Determine the [X, Y] coordinate at the center of the cell enclosing the given text.  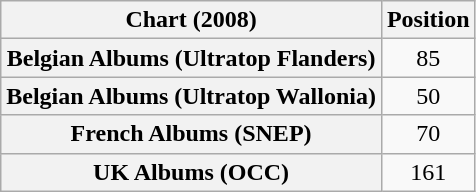
Chart (2008) [192, 20]
85 [428, 58]
French Albums (SNEP) [192, 134]
50 [428, 96]
161 [428, 172]
Belgian Albums (Ultratop Flanders) [192, 58]
70 [428, 134]
UK Albums (OCC) [192, 172]
Belgian Albums (Ultratop Wallonia) [192, 96]
Position [428, 20]
